Search for the cell housing the specified text and yield its [x, y] center coordinate. 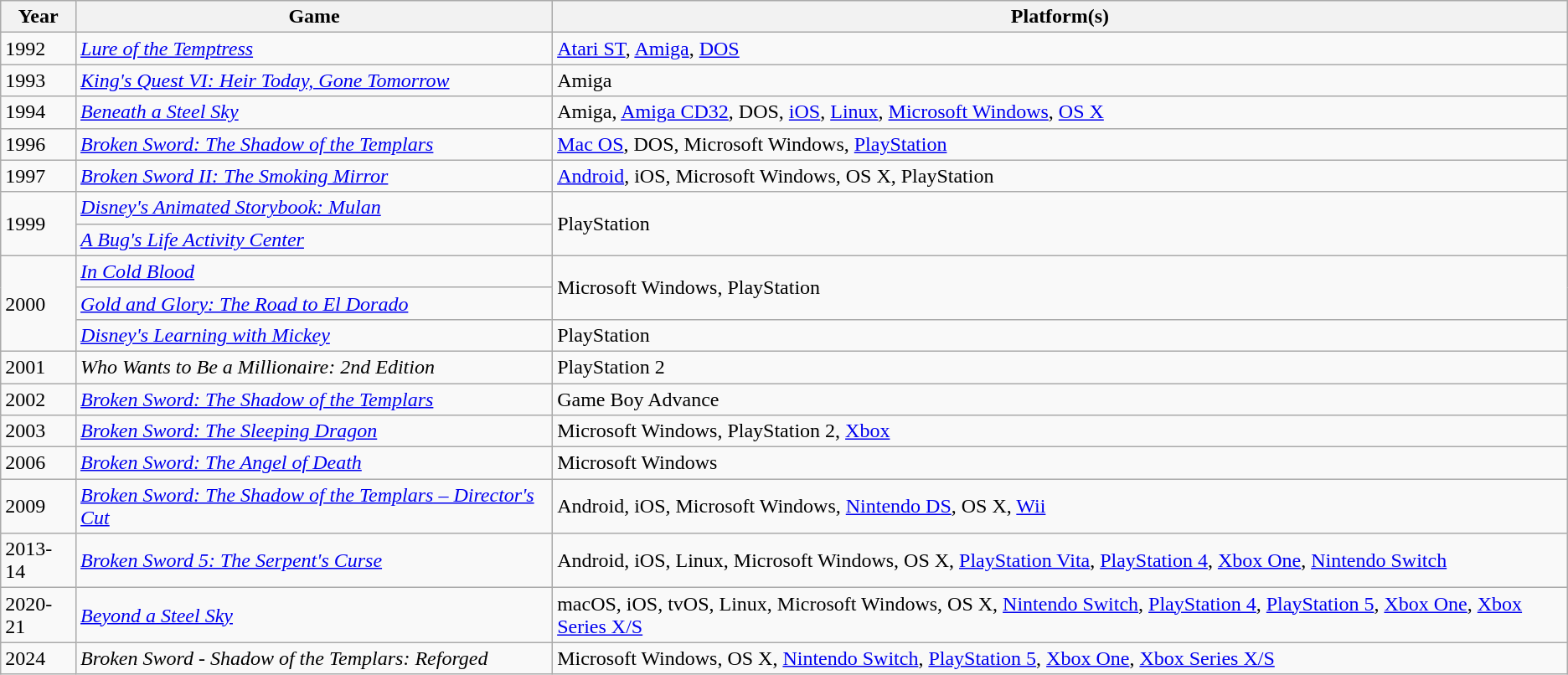
Atari ST, Amiga, DOS [1060, 49]
Broken Sword 5: The Serpent's Curse [315, 561]
PlayStation 2 [1060, 367]
Lure of the Temptress [315, 49]
Broken Sword - Shadow of the Templars: Reforged [315, 658]
Broken Sword II: The Smoking Mirror [315, 176]
1997 [39, 176]
Android, iOS, Microsoft Windows, Nintendo DS, OS X, Wii [1060, 506]
Amiga [1060, 80]
A Bug's Life Activity Center [315, 240]
Who Wants to Be a Millionaire: 2nd Edition [315, 367]
2001 [39, 367]
Beneath a Steel Sky [315, 112]
1992 [39, 49]
Platform(s) [1060, 17]
macOS, iOS, tvOS, Linux, Microsoft Windows, OS X, Nintendo Switch, PlayStation 4, PlayStation 5, Xbox One, Xbox Series X/S [1060, 615]
2013-14 [39, 561]
2000 [39, 303]
Android, iOS, Linux, Microsoft Windows, OS X, PlayStation Vita, PlayStation 4, Xbox One, Nintendo Switch [1060, 561]
Game [315, 17]
Disney's Animated Storybook: Mulan [315, 208]
King's Quest VI: Heir Today, Gone Tomorrow [315, 80]
Broken Sword: The Sleeping Dragon [315, 431]
1996 [39, 144]
Year [39, 17]
In Cold Blood [315, 271]
2009 [39, 506]
1994 [39, 112]
Microsoft Windows, PlayStation 2, Xbox [1060, 431]
2002 [39, 399]
Microsoft Windows, OS X, Nintendo Switch, PlayStation 5, Xbox One, Xbox Series X/S [1060, 658]
Broken Sword: The Angel of Death [315, 463]
2020-21 [39, 615]
1999 [39, 224]
Broken Sword: The Shadow of the Templars – Director's Cut [315, 506]
Beyond a Steel Sky [315, 615]
1993 [39, 80]
Gold and Glory: The Road to El Dorado [315, 303]
Microsoft Windows [1060, 463]
2003 [39, 431]
Microsoft Windows, PlayStation [1060, 287]
2024 [39, 658]
Mac OS, DOS, Microsoft Windows, PlayStation [1060, 144]
Game Boy Advance [1060, 399]
Disney's Learning with Mickey [315, 335]
2006 [39, 463]
Android, iOS, Microsoft Windows, OS X, PlayStation [1060, 176]
Amiga, Amiga CD32, DOS, iOS, Linux, Microsoft Windows, OS X [1060, 112]
